Return [X, Y] of the center of cell containing provided text 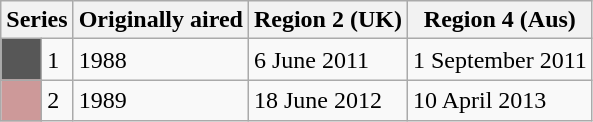
Series [37, 20]
1 [58, 60]
1 September 2011 [500, 60]
18 June 2012 [328, 100]
1989 [160, 100]
Originally aired [160, 20]
10 April 2013 [500, 100]
2 [58, 100]
1988 [160, 60]
Region 4 (Aus) [500, 20]
6 June 2011 [328, 60]
Region 2 (UK) [328, 20]
